Extract the [X, Y] coordinate from the center of the cell holding the provided text.  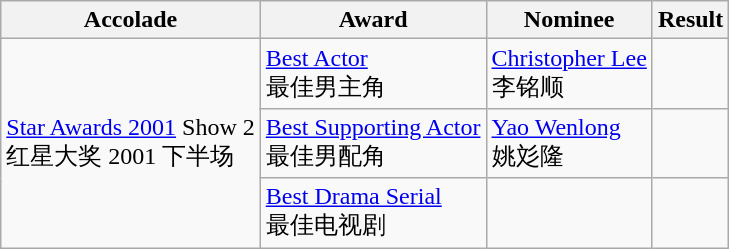
Yao Wenlong 姚彣隆 [569, 143]
Award [373, 20]
Accolade [131, 20]
Best Supporting Actor 最佳男配角 [373, 143]
Best Drama Serial 最佳电视剧 [373, 213]
Christopher Lee 李铭顺 [569, 74]
Nominee [569, 20]
Star Awards 2001 Show 2 红星大奖 2001 下半场 [131, 144]
Result [690, 20]
Best Actor 最佳男主角 [373, 74]
